Provide the [x, y] coordinate of the cell's center where the given text is located.  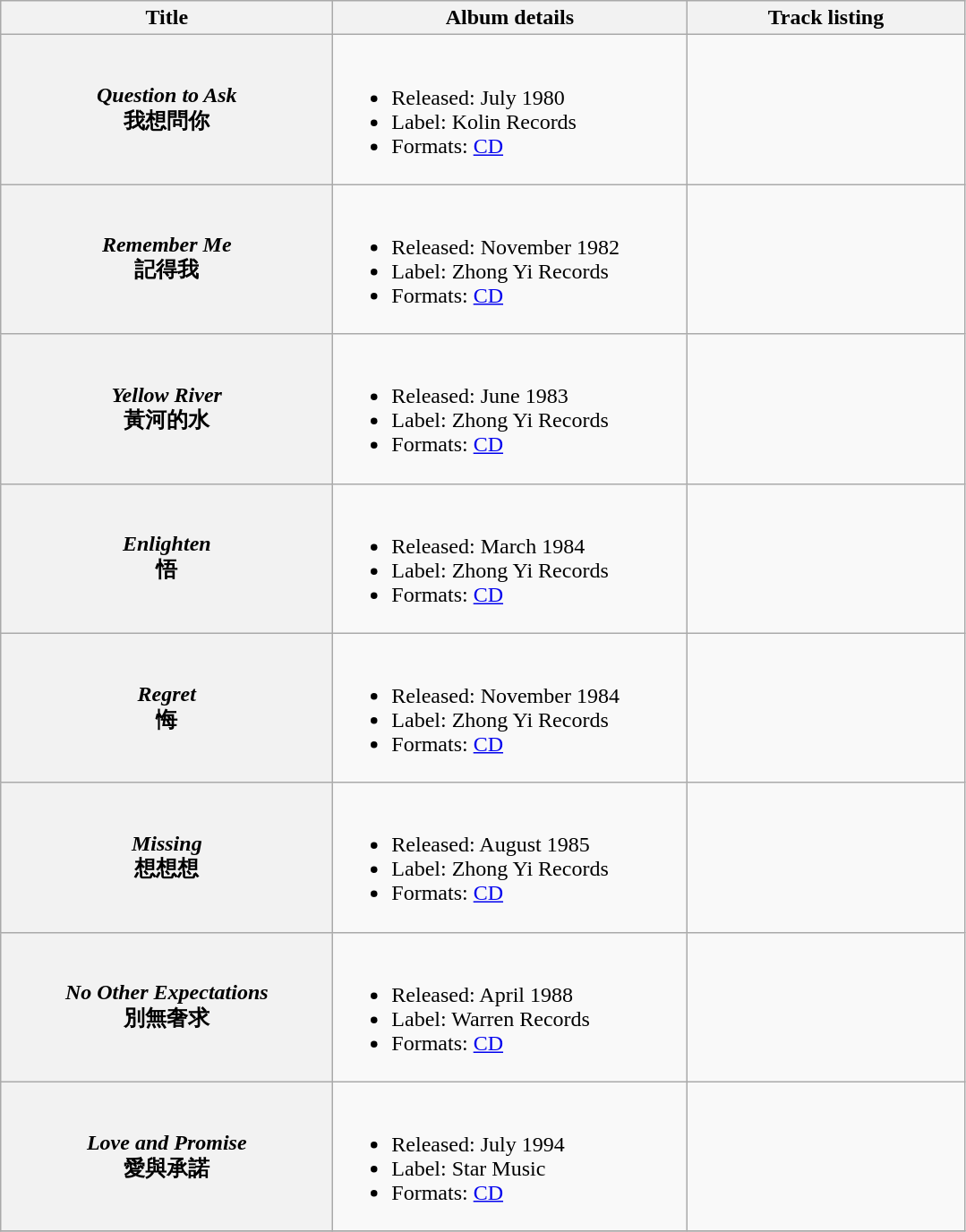
Released: June 1983Label: Zhong Yi RecordsFormats: CD [510, 408]
Album details [510, 18]
Remember Me記得我 [167, 260]
Released: August 1985Label: Zhong Yi RecordsFormats: CD [510, 858]
Missing想想想 [167, 858]
Question to Ask我想問你 [167, 109]
Released: July 1994Label: Star MusicFormats: CD [510, 1157]
Released: July 1980Label: Kolin RecordsFormats: CD [510, 109]
Love and Promise愛與承諾 [167, 1157]
Track listing [825, 18]
No Other Expectations別無奢求 [167, 1006]
Regret悔 [167, 707]
Released: April 1988Label: Warren RecordsFormats: CD [510, 1006]
Released: March 1984Label: Zhong Yi RecordsFormats: CD [510, 559]
Title [167, 18]
Released: November 1982Label: Zhong Yi RecordsFormats: CD [510, 260]
Released: November 1984Label: Zhong Yi RecordsFormats: CD [510, 707]
Yellow River黃河的水 [167, 408]
Enlighten悟 [167, 559]
